Capture the cell that displays the provided text and extract its (x, y) central coordinate. 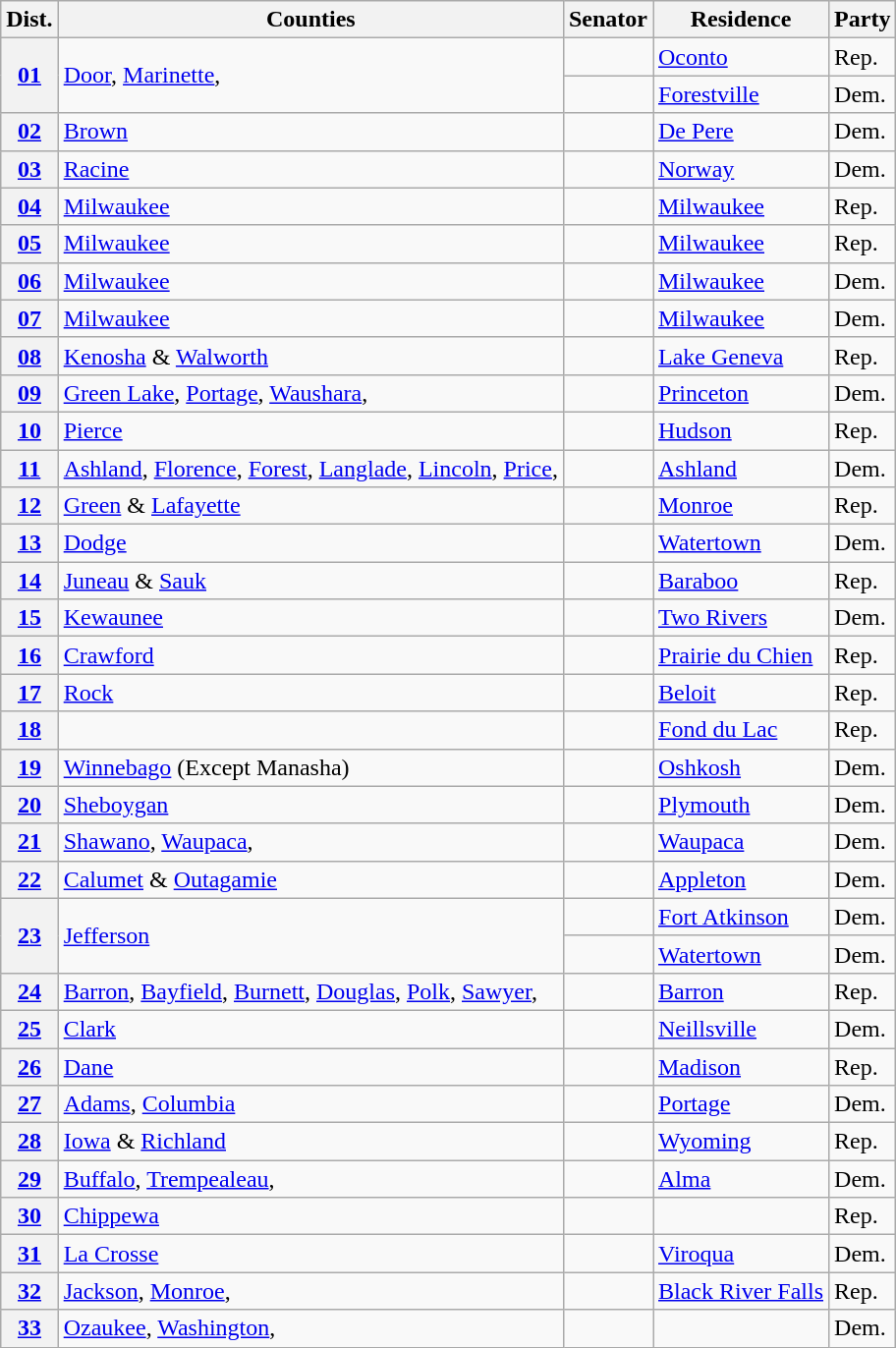
28 (29, 1142)
Party (863, 20)
Ashland (741, 469)
Plymouth (741, 805)
Baraboo (741, 581)
Forestville (741, 94)
27 (29, 1104)
Winnebago (Except Manasha) (310, 767)
Crawford (310, 655)
03 (29, 169)
Brown (310, 132)
Waupaca (741, 842)
19 (29, 767)
Neillsville (741, 1029)
Princeton (741, 393)
Monroe (741, 506)
Green Lake, Portage, Waushara, (310, 393)
Two Rivers (741, 618)
Buffalo, Trempealeau, (310, 1179)
26 (29, 1066)
13 (29, 543)
Appleton (741, 879)
31 (29, 1254)
La Crosse (310, 1254)
Fort Atkinson (741, 917)
05 (29, 244)
Lake Geneva (741, 356)
20 (29, 805)
Shawano, Waupaca, (310, 842)
Ozaukee, Washington, (310, 1328)
De Pere (741, 132)
Rock (310, 693)
22 (29, 879)
32 (29, 1291)
25 (29, 1029)
Dane (310, 1066)
06 (29, 281)
Jefferson (310, 935)
33 (29, 1328)
Juneau & Sauk (310, 581)
Prairie du Chien (741, 655)
Dodge (310, 543)
23 (29, 935)
Chippewa (310, 1216)
Iowa & Richland (310, 1142)
Counties (310, 20)
Door, Marinette, (310, 76)
02 (29, 132)
Oshkosh (741, 767)
Adams, Columbia (310, 1104)
Barron, Bayfield, Burnett, Douglas, Polk, Sawyer, (310, 991)
24 (29, 991)
12 (29, 506)
Hudson (741, 430)
07 (29, 318)
Ashland, Florence, Forest, Langlade, Lincoln, Price, (310, 469)
01 (29, 76)
Jackson, Monroe, (310, 1291)
Sheboygan (310, 805)
29 (29, 1179)
Alma (741, 1179)
Black River Falls (741, 1291)
Norway (741, 169)
30 (29, 1216)
Racine (310, 169)
15 (29, 618)
11 (29, 469)
Kewaunee (310, 618)
Madison (741, 1066)
21 (29, 842)
17 (29, 693)
Fond du Lac (741, 730)
Barron (741, 991)
Beloit (741, 693)
Senator (607, 20)
Oconto (741, 57)
Clark (310, 1029)
Calumet & Outagamie (310, 879)
10 (29, 430)
Pierce (310, 430)
14 (29, 581)
09 (29, 393)
Residence (741, 20)
Wyoming (741, 1142)
Viroqua (741, 1254)
Kenosha & Walworth (310, 356)
16 (29, 655)
08 (29, 356)
18 (29, 730)
04 (29, 206)
Green & Lafayette (310, 506)
Portage (741, 1104)
Dist. (29, 20)
